For the text-containing cell, return its midpoint in [X, Y] coordinate format. 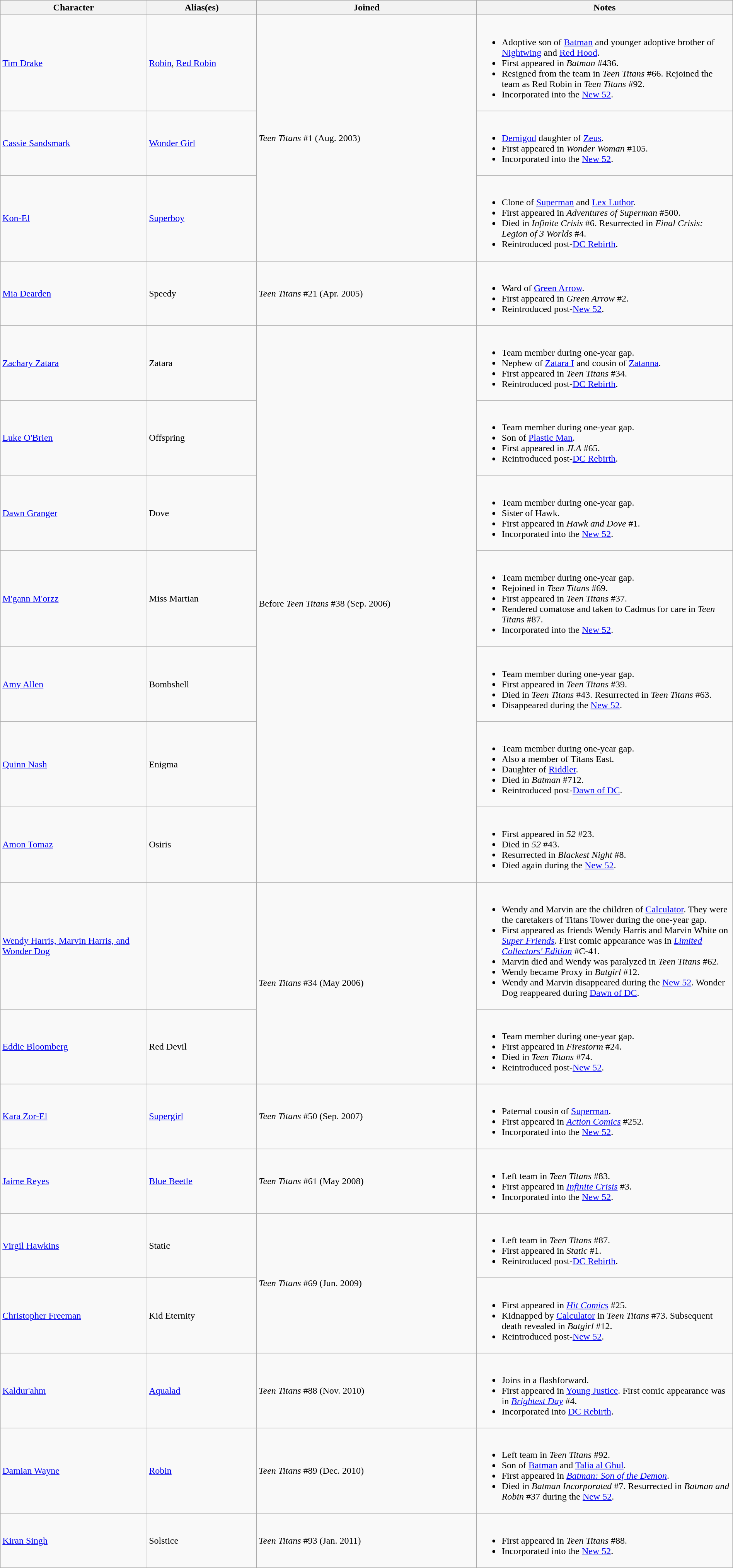
Alias(es) [202, 8]
Teen Titans #88 (Nov. 2010) [366, 1391]
Jaime Reyes [73, 1181]
Kid Eternity [202, 1316]
Virgil Hawkins [73, 1246]
Teen Titans #50 (Sep. 2007) [366, 1116]
Teen Titans #1 (Aug. 2003) [366, 138]
Supergirl [202, 1116]
Demigod daughter of Zeus.First appeared in Wonder Woman #105.Incorporated into the New 52. [605, 143]
Teen Titans #61 (May 2008) [366, 1181]
Joins in a flashforward.First appeared in Young Justice. First comic appearance was in Brightest Day #4.Incorporated into DC Rebirth. [605, 1391]
Solstice [202, 1541]
Team member during one-year gap.Sister of Hawk.First appeared in Hawk and Dove #1.Incorporated into the New 52. [605, 513]
Zatara [202, 363]
Teen Titans #34 (May 2006) [366, 983]
First appeared in Teen Titans #88.Incorporated into the New 52. [605, 1541]
First appeared in Hit Comics #25.Kidnapped by Calculator in Teen Titans #73. Subsequent death revealed in Batgirl #12.Reintroduced post-New 52. [605, 1316]
Zachary Zatara [73, 363]
Teen Titans #93 (Jan. 2011) [366, 1541]
Blue Beetle [202, 1181]
Dove [202, 513]
Speedy [202, 293]
Amy Allen [73, 684]
Kaldur'ahm [73, 1391]
Left team in Teen Titans #87.First appeared in Static #1.Reintroduced post-DC Rebirth. [605, 1246]
Notes [605, 8]
Christopher Freeman [73, 1316]
Kiran Singh [73, 1541]
Kara Zor-El [73, 1116]
Dawn Granger [73, 513]
Team member during one-year gap.First appeared in Firestorm #24.Died in Teen Titans #74.Reintroduced post-New 52. [605, 1047]
Paternal cousin of Superman.First appeared in Action Comics #252.Incorporated into the New 52. [605, 1116]
Left team in Teen Titans #83.First appeared in Infinite Crisis #3.Incorporated into the New 52. [605, 1181]
Quinn Nash [73, 764]
Teen Titans #69 (Jun. 2009) [366, 1283]
M'gann M'orzz [73, 598]
Aqualad [202, 1391]
Static [202, 1246]
Osiris [202, 844]
Offspring [202, 438]
Luke O'Brien [73, 438]
Team member during one-year gap.Nephew of Zatara I and cousin of Zatanna.First appeared in Teen Titans #34.Reintroduced post-DC Rebirth. [605, 363]
Teen Titans #21 (Apr. 2005) [366, 293]
Mia Dearden [73, 293]
Before Teen Titans #38 (Sep. 2006) [366, 604]
Miss Martian [202, 598]
Wendy Harris, Marvin Harris, and Wonder Dog [73, 946]
Kon-El [73, 218]
First appeared in 52 #23.Died in 52 #43.Resurrected in Blackest Night #8.Died again during the New 52. [605, 844]
Superboy [202, 218]
Enigma [202, 764]
Eddie Bloomberg [73, 1047]
Tim Drake [73, 63]
Red Devil [202, 1047]
Joined [366, 8]
Damian Wayne [73, 1471]
Character [73, 8]
Bombshell [202, 684]
Team member during one-year gap.Also a member of Titans East.Daughter of Riddler.Died in Batman #712.Reintroduced post-Dawn of DC. [605, 764]
Cassie Sandsmark [73, 143]
Robin, Red Robin [202, 63]
Amon Tomaz [73, 844]
Ward of Green Arrow.First appeared in Green Arrow #2.Reintroduced post-New 52. [605, 293]
Team member during one-year gap.Son of Plastic Man.First appeared in JLA #65.Reintroduced post-DC Rebirth. [605, 438]
Teen Titans #89 (Dec. 2010) [366, 1471]
Robin [202, 1471]
Wonder Girl [202, 143]
